For the text-containing cell, return its midpoint in (x, y) coordinate format. 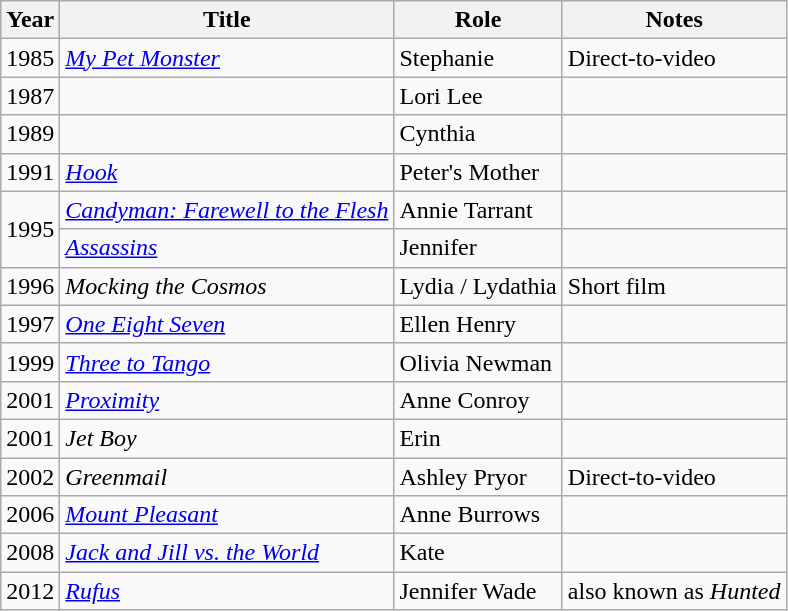
Ashley Pryor (478, 477)
Hook (227, 172)
One Eight Seven (227, 324)
1995 (30, 229)
Three to Tango (227, 362)
2012 (30, 591)
1985 (30, 58)
Ellen Henry (478, 324)
Jack and Jill vs. the World (227, 553)
Jennifer Wade (478, 591)
Candyman: Farewell to the Flesh (227, 210)
Anne Burrows (478, 515)
also known as Hunted (674, 591)
Mount Pleasant (227, 515)
Rufus (227, 591)
Role (478, 20)
Lydia / Lydathia (478, 286)
Proximity (227, 400)
Assassins (227, 248)
1991 (30, 172)
Stephanie (478, 58)
1997 (30, 324)
Jennifer (478, 248)
Olivia Newman (478, 362)
Mocking the Cosmos (227, 286)
1996 (30, 286)
2002 (30, 477)
Erin (478, 438)
2008 (30, 553)
Annie Tarrant (478, 210)
Year (30, 20)
My Pet Monster (227, 58)
Cynthia (478, 134)
Short film (674, 286)
Lori Lee (478, 96)
Peter's Mother (478, 172)
1989 (30, 134)
2006 (30, 515)
Anne Conroy (478, 400)
1999 (30, 362)
Greenmail (227, 477)
1987 (30, 96)
Title (227, 20)
Notes (674, 20)
Jet Boy (227, 438)
Kate (478, 553)
